Determine the [x, y] coordinate at the center of the cell enclosing the given text.  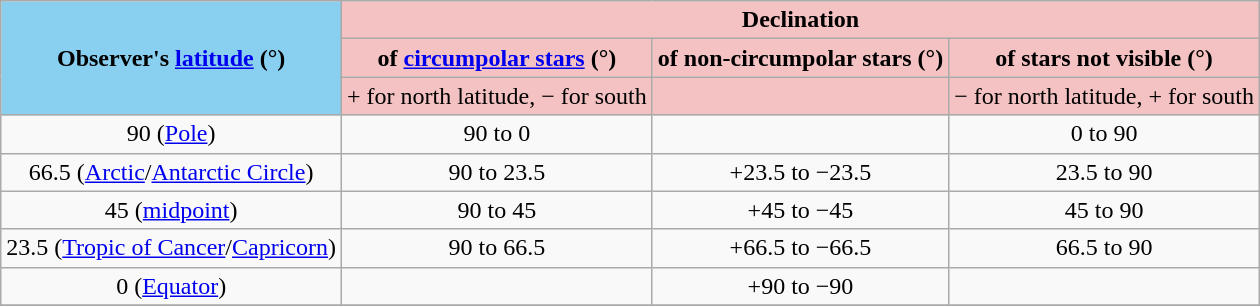
23.5 (Tropic of Cancer/Capricorn) [172, 248]
0 (Equator) [172, 286]
− for north latitude, + for south [1104, 96]
90 to 23.5 [498, 172]
Observer's latitude (°) [172, 58]
66.5 (Arctic/Antarctic Circle) [172, 172]
of non-circumpolar stars (°) [800, 58]
of stars not visible (°) [1104, 58]
90 (Pole) [172, 134]
0 to 90 [1104, 134]
+45 to −45 [800, 210]
45 to 90 [1104, 210]
90 to 45 [498, 210]
23.5 to 90 [1104, 172]
of circumpolar stars (°) [498, 58]
+90 to −90 [800, 286]
45 (midpoint) [172, 210]
+66.5 to −66.5 [800, 248]
+ for north latitude, − for south [498, 96]
90 to 66.5 [498, 248]
+23.5 to −23.5 [800, 172]
66.5 to 90 [1104, 248]
Declination [801, 20]
90 to 0 [498, 134]
